Search for the cell housing the specified text and yield its (X, Y) center coordinate. 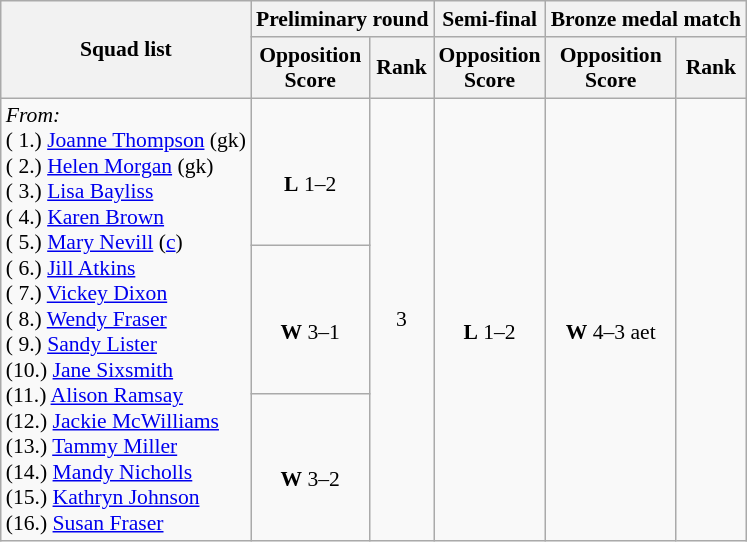
W 3–1 (310, 320)
3 (401, 320)
W 4–3 aet (611, 320)
Semi-final (490, 19)
Preliminary round (342, 19)
W 3–2 (310, 468)
Bronze medal match (646, 19)
Squad list (126, 50)
